Search for the cell housing the specified text and yield its (x, y) center coordinate. 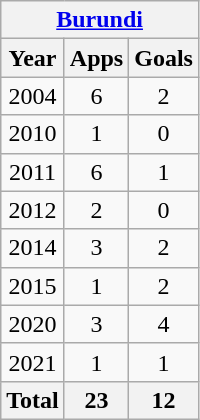
23 (96, 400)
2010 (33, 134)
2021 (33, 362)
Burundi (100, 20)
Goals (164, 58)
2011 (33, 172)
2012 (33, 210)
4 (164, 324)
2004 (33, 96)
2014 (33, 248)
Apps (96, 58)
Year (33, 58)
Total (33, 400)
12 (164, 400)
2020 (33, 324)
2015 (33, 286)
